Find where the given text appears and provide that cell's center as [x, y] coordinate. 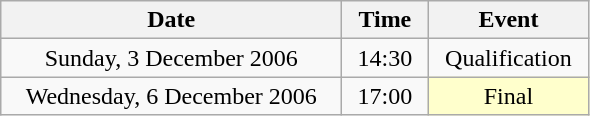
Qualification [508, 58]
14:30 [385, 58]
Date [172, 20]
Final [508, 96]
Event [508, 20]
Wednesday, 6 December 2006 [172, 96]
17:00 [385, 96]
Time [385, 20]
Sunday, 3 December 2006 [172, 58]
